Extract the (X, Y) coordinate from the center of the cell holding the provided text.  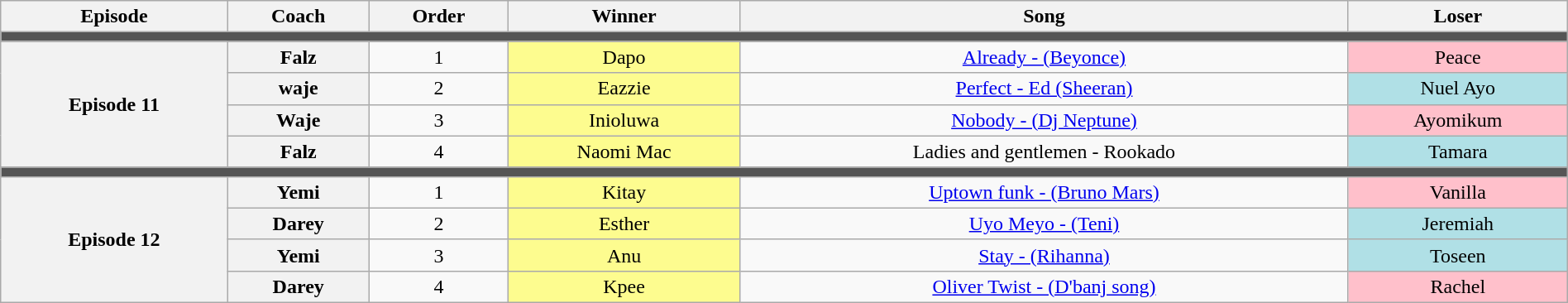
Dapo (624, 57)
Oliver Twist - (D'banj song) (1045, 286)
Esther (624, 224)
Uyo Meyo - (Teni) (1045, 224)
Kpee (624, 286)
Coach (298, 17)
Nuel Ayo (1457, 89)
Kitay (624, 192)
Episode (114, 17)
Winner (624, 17)
Already - (Beyonce) (1045, 57)
waje (298, 89)
Jeremiah (1457, 224)
Waje (298, 120)
Loser (1457, 17)
Ladies and gentlemen - Rookado (1045, 151)
Ayomikum (1457, 120)
Episode 11 (114, 104)
Song (1045, 17)
Toseen (1457, 255)
Peace (1457, 57)
Episode 12 (114, 239)
Perfect - Ed (Sheeran) (1045, 89)
Uptown funk - (Bruno Mars) (1045, 192)
Order (438, 17)
Nobody - (Dj Neptune) (1045, 120)
Vanilla (1457, 192)
Stay - (Rihanna) (1045, 255)
Rachel (1457, 286)
Tamara (1457, 151)
Anu (624, 255)
Naomi Mac (624, 151)
Inioluwa (624, 120)
Eazzie (624, 89)
